Return (x, y) of the center of cell containing provided text 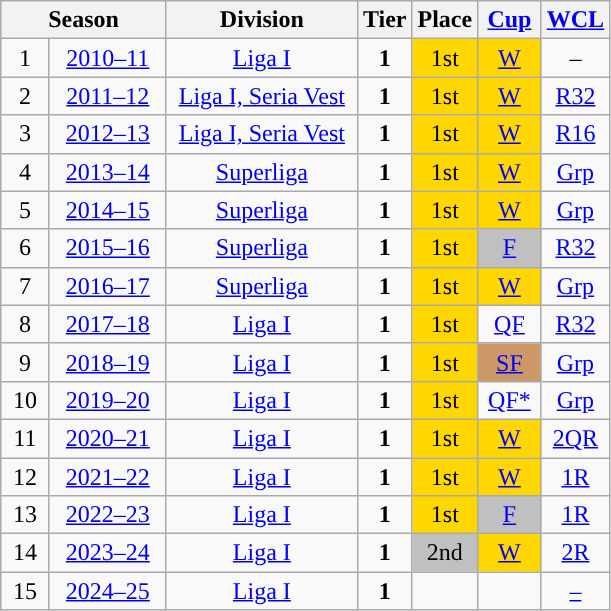
2nd (445, 553)
Division (262, 20)
2015–16 (108, 248)
WCL (575, 20)
Cup (510, 20)
2021–22 (108, 477)
2024–25 (108, 591)
2014–15 (108, 210)
12 (26, 477)
8 (26, 324)
15 (26, 591)
2016–17 (108, 286)
2011–12 (108, 96)
10 (26, 400)
QF (510, 324)
2010–11 (108, 58)
Tier (384, 20)
2018–19 (108, 362)
7 (26, 286)
2013–14 (108, 172)
5 (26, 210)
2R (575, 553)
Place (445, 20)
2019–20 (108, 400)
13 (26, 515)
14 (26, 553)
2 (26, 96)
2QR (575, 438)
Season (84, 20)
3 (26, 134)
6 (26, 248)
2020–21 (108, 438)
2023–24 (108, 553)
9 (26, 362)
QF* (510, 400)
2017–18 (108, 324)
4 (26, 172)
R16 (575, 134)
SF (510, 362)
2012–13 (108, 134)
11 (26, 438)
2022–23 (108, 515)
